Search for the cell housing the specified text and yield its (x, y) center coordinate. 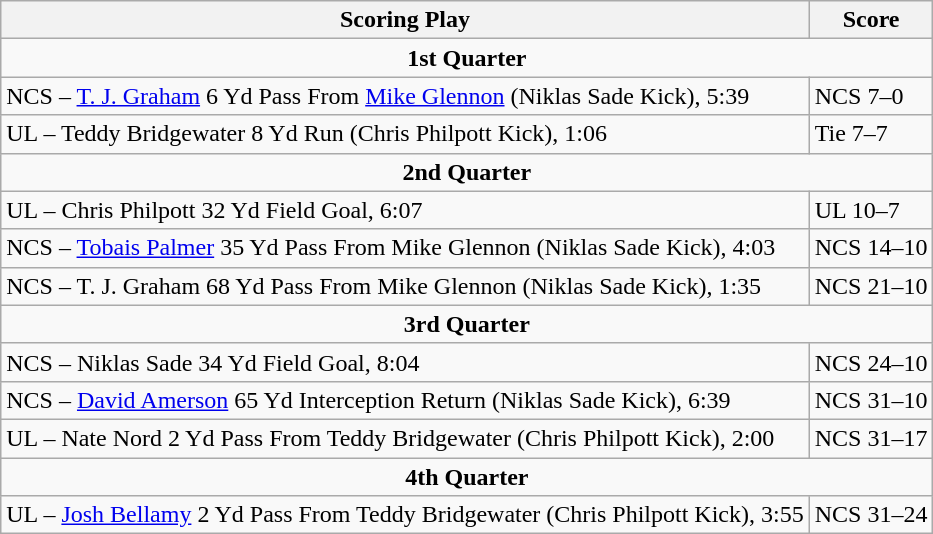
NCS – Tobais Palmer 35 Yd Pass From Mike Glennon (Niklas Sade Kick), 4:03 (405, 248)
NCS 14–10 (871, 248)
NCS – T. J. Graham 68 Yd Pass From Mike Glennon (Niklas Sade Kick), 1:35 (405, 286)
1st Quarter (467, 58)
Scoring Play (405, 20)
Score (871, 20)
NCS – David Amerson 65 Yd Interception Return (Niklas Sade Kick), 6:39 (405, 400)
NCS – T. J. Graham 6 Yd Pass From Mike Glennon (Niklas Sade Kick), 5:39 (405, 96)
NCS 31–17 (871, 438)
Tie 7–7 (871, 134)
3rd Quarter (467, 324)
NCS 24–10 (871, 362)
NCS 7–0 (871, 96)
2nd Quarter (467, 172)
4th Quarter (467, 477)
UL – Chris Philpott 32 Yd Field Goal, 6:07 (405, 210)
UL – Josh Bellamy 2 Yd Pass From Teddy Bridgewater (Chris Philpott Kick), 3:55 (405, 515)
NCS 21–10 (871, 286)
UL – Teddy Bridgewater 8 Yd Run (Chris Philpott Kick), 1:06 (405, 134)
NCS – Niklas Sade 34 Yd Field Goal, 8:04 (405, 362)
NCS 31–24 (871, 515)
NCS 31–10 (871, 400)
UL 10–7 (871, 210)
UL – Nate Nord 2 Yd Pass From Teddy Bridgewater (Chris Philpott Kick), 2:00 (405, 438)
